Capture the cell that displays the provided text and extract its (x, y) central coordinate. 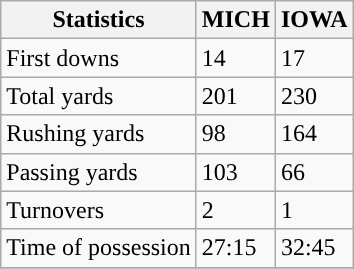
66 (314, 172)
27:15 (236, 248)
Total yards (99, 96)
103 (236, 172)
Passing yards (99, 172)
MICH (236, 20)
164 (314, 134)
14 (236, 58)
Turnovers (99, 210)
Time of possession (99, 248)
Rushing yards (99, 134)
2 (236, 210)
230 (314, 96)
201 (236, 96)
Statistics (99, 20)
IOWA (314, 20)
1 (314, 210)
32:45 (314, 248)
First downs (99, 58)
17 (314, 58)
98 (236, 134)
